Provide the (x, y) coordinate of the cell's center where the given text is located.  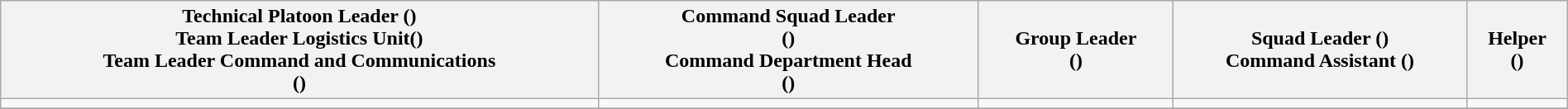
Squad Leader ()Command Assistant () (1320, 50)
Group Leader() (1075, 50)
Helper() (1518, 50)
Technical Platoon Leader ()Team Leader Logistics Unit()Team Leader Command and Communications() (299, 50)
Command Squad Leader()Command Department Head() (788, 50)
